Return (x, y) of the center of cell containing provided text 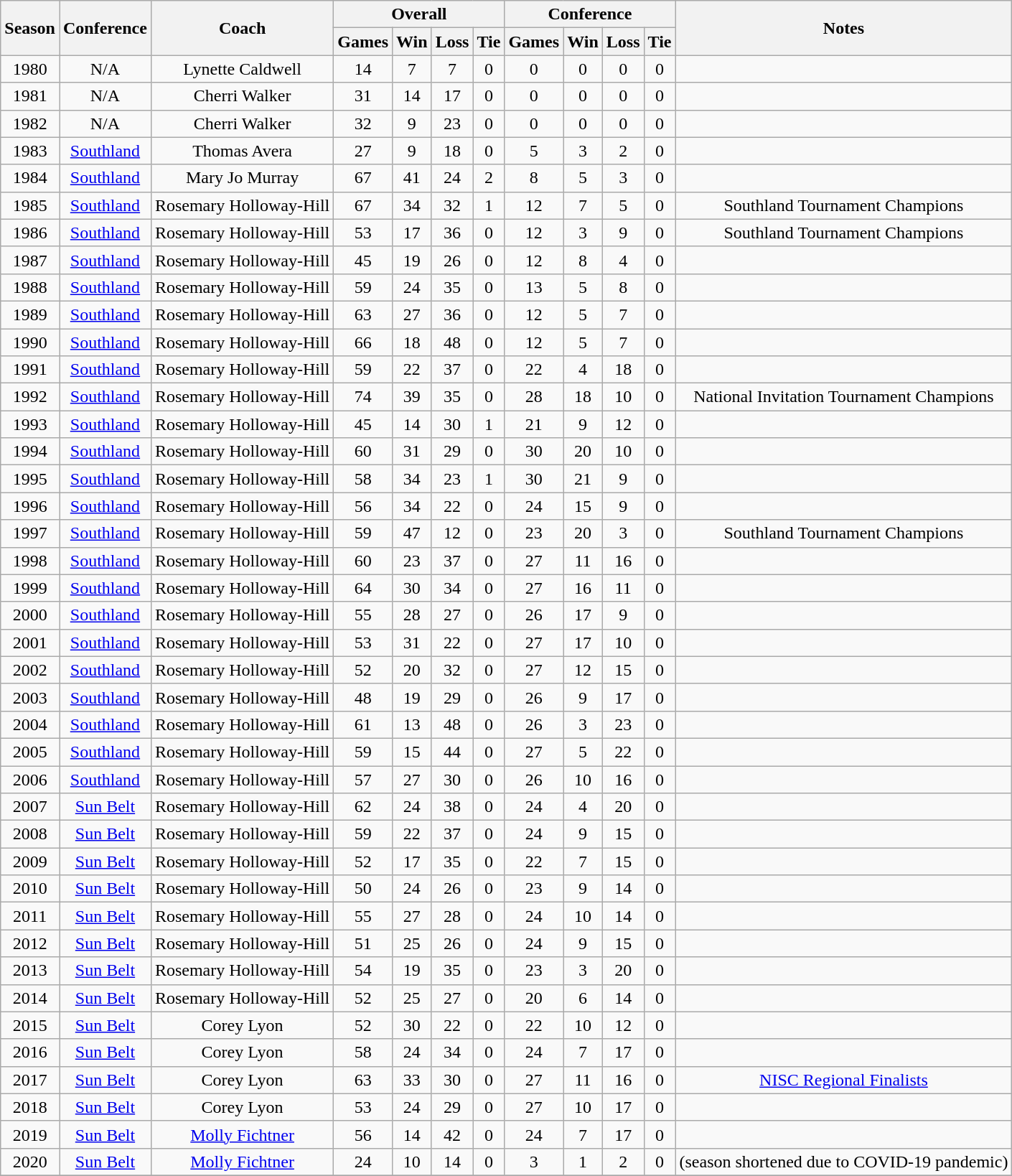
National Invitation Tournament Champions (844, 397)
Coach (242, 28)
50 (363, 889)
2001 (30, 643)
1985 (30, 205)
62 (363, 807)
Season (30, 28)
2017 (30, 1080)
1991 (30, 370)
1988 (30, 287)
1980 (30, 69)
1989 (30, 314)
Notes (844, 28)
2020 (30, 1162)
47 (412, 533)
2004 (30, 724)
2010 (30, 889)
1994 (30, 452)
1999 (30, 588)
1982 (30, 123)
57 (363, 779)
44 (452, 752)
2015 (30, 1025)
6 (583, 998)
2008 (30, 834)
1987 (30, 260)
NISC Regional Finalists (844, 1080)
2003 (30, 697)
42 (452, 1134)
1996 (30, 506)
1992 (30, 397)
2013 (30, 971)
74 (363, 397)
41 (412, 178)
1986 (30, 233)
2005 (30, 752)
33 (412, 1080)
2006 (30, 779)
1981 (30, 96)
54 (363, 971)
(season shortened due to COVID-19 pandemic) (844, 1162)
1998 (30, 561)
Lynette Caldwell (242, 69)
2016 (30, 1053)
64 (363, 588)
2007 (30, 807)
1995 (30, 479)
2012 (30, 943)
51 (363, 943)
1984 (30, 178)
2011 (30, 916)
Thomas Avera (242, 151)
Overall (419, 14)
1997 (30, 533)
2014 (30, 998)
2002 (30, 670)
2000 (30, 615)
1990 (30, 342)
38 (452, 807)
1983 (30, 151)
66 (363, 342)
39 (412, 397)
Mary Jo Murray (242, 178)
2019 (30, 1134)
2009 (30, 862)
2018 (30, 1107)
61 (363, 724)
1993 (30, 424)
